Identify which cell holds the provided text, then report its (X, Y) central coordinate. 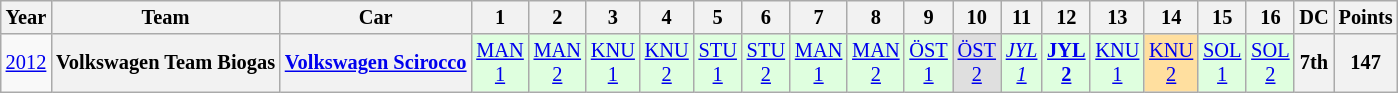
STU1 (718, 63)
9 (928, 17)
4 (667, 17)
1 (500, 17)
Points (1366, 17)
15 (1222, 17)
147 (1366, 63)
Volkswagen Scirocco (376, 63)
SOL1 (1222, 63)
STU2 (766, 63)
Year (26, 17)
Volkswagen Team Biogas (166, 63)
SOL2 (1270, 63)
ÖST1 (928, 63)
13 (1117, 17)
Car (376, 17)
3 (613, 17)
JYL2 (1066, 63)
DC (1314, 17)
Team (166, 17)
6 (766, 17)
8 (876, 17)
JYL1 (1022, 63)
7th (1314, 63)
5 (718, 17)
10 (977, 17)
12 (1066, 17)
2012 (26, 63)
2 (558, 17)
11 (1022, 17)
ÖST2 (977, 63)
7 (818, 17)
14 (1171, 17)
16 (1270, 17)
